Find where the given text appears and provide that cell's center as (x, y) coordinate. 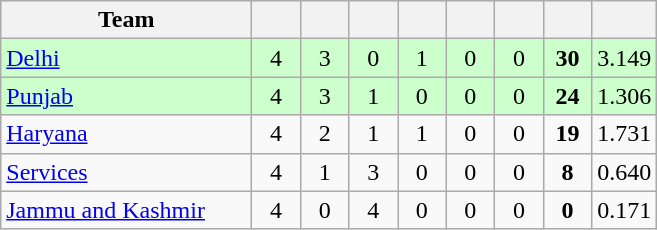
Services (126, 172)
Punjab (126, 96)
3.149 (624, 58)
Jammu and Kashmir (126, 210)
19 (568, 134)
0.171 (624, 210)
0.640 (624, 172)
Team (126, 20)
1.306 (624, 96)
Delhi (126, 58)
30 (568, 58)
1.731 (624, 134)
2 (324, 134)
24 (568, 96)
8 (568, 172)
Haryana (126, 134)
